For the text-containing cell, return its midpoint in [x, y] coordinate format. 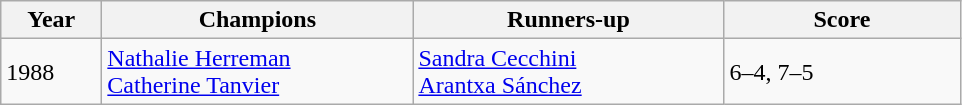
Runners-up [568, 20]
Score [842, 20]
Nathalie Herreman Catherine Tanvier [258, 72]
1988 [52, 72]
6–4, 7–5 [842, 72]
Sandra Cecchini Arantxa Sánchez [568, 72]
Champions [258, 20]
Year [52, 20]
